From the cell containing the given text, extract its center point as [X, Y] coordinate. 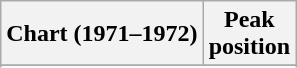
Peakposition [249, 34]
Chart (1971–1972) [102, 34]
